Locate the cell with the specified text and output its (X, Y) center coordinate. 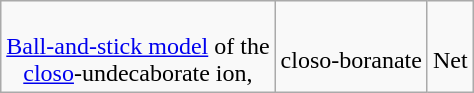
closo-boranate (351, 47)
Ball-and-stick model of the closo-undecaborate ion, (138, 47)
Net (450, 47)
